Search for the cell housing the specified text and yield its [x, y] center coordinate. 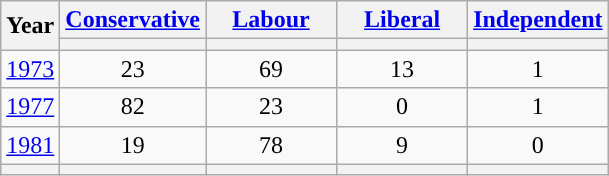
13 [402, 69]
1977 [30, 107]
Labour [272, 20]
Year [30, 26]
9 [402, 145]
19 [133, 145]
82 [133, 107]
78 [272, 145]
Liberal [402, 20]
69 [272, 69]
Independent [538, 20]
Conservative [133, 20]
1973 [30, 69]
1981 [30, 145]
